Locate the cell with the specified text and output its [X, Y] center coordinate. 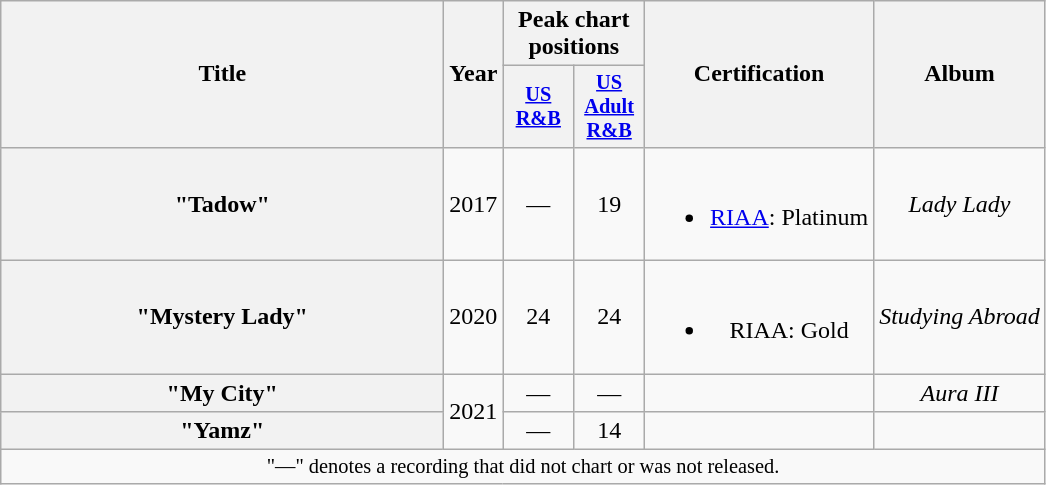
Lady Lady [960, 204]
"Mystery Lady" [222, 318]
Studying Abroad [960, 318]
2017 [474, 204]
Title [222, 74]
Aura III [960, 393]
Peak chart positions [574, 34]
Album [960, 74]
2021 [474, 412]
19 [610, 204]
RIAA: Gold [760, 318]
"—" denotes a recording that did not chart or was not released. [524, 467]
RIAA: Platinum [760, 204]
USAdultR&B [610, 107]
2020 [474, 318]
"Yamz" [222, 431]
Certification [760, 74]
Year [474, 74]
"Tadow" [222, 204]
USR&B [538, 107]
"My City" [222, 393]
14 [610, 431]
